Return [x, y] of the center of cell containing provided text 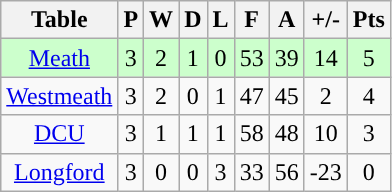
47 [252, 96]
39 [286, 58]
+/- [326, 20]
14 [326, 58]
48 [286, 134]
53 [252, 58]
45 [286, 96]
10 [326, 134]
Meath [60, 58]
Longford [60, 172]
W [162, 20]
A [286, 20]
56 [286, 172]
F [252, 20]
Westmeath [60, 96]
L [220, 20]
P [131, 20]
DCU [60, 134]
Table [60, 20]
33 [252, 172]
5 [368, 58]
-23 [326, 172]
58 [252, 134]
4 [368, 96]
Pts [368, 20]
D [193, 20]
